Locate the cell with the specified text and output its (X, Y) center coordinate. 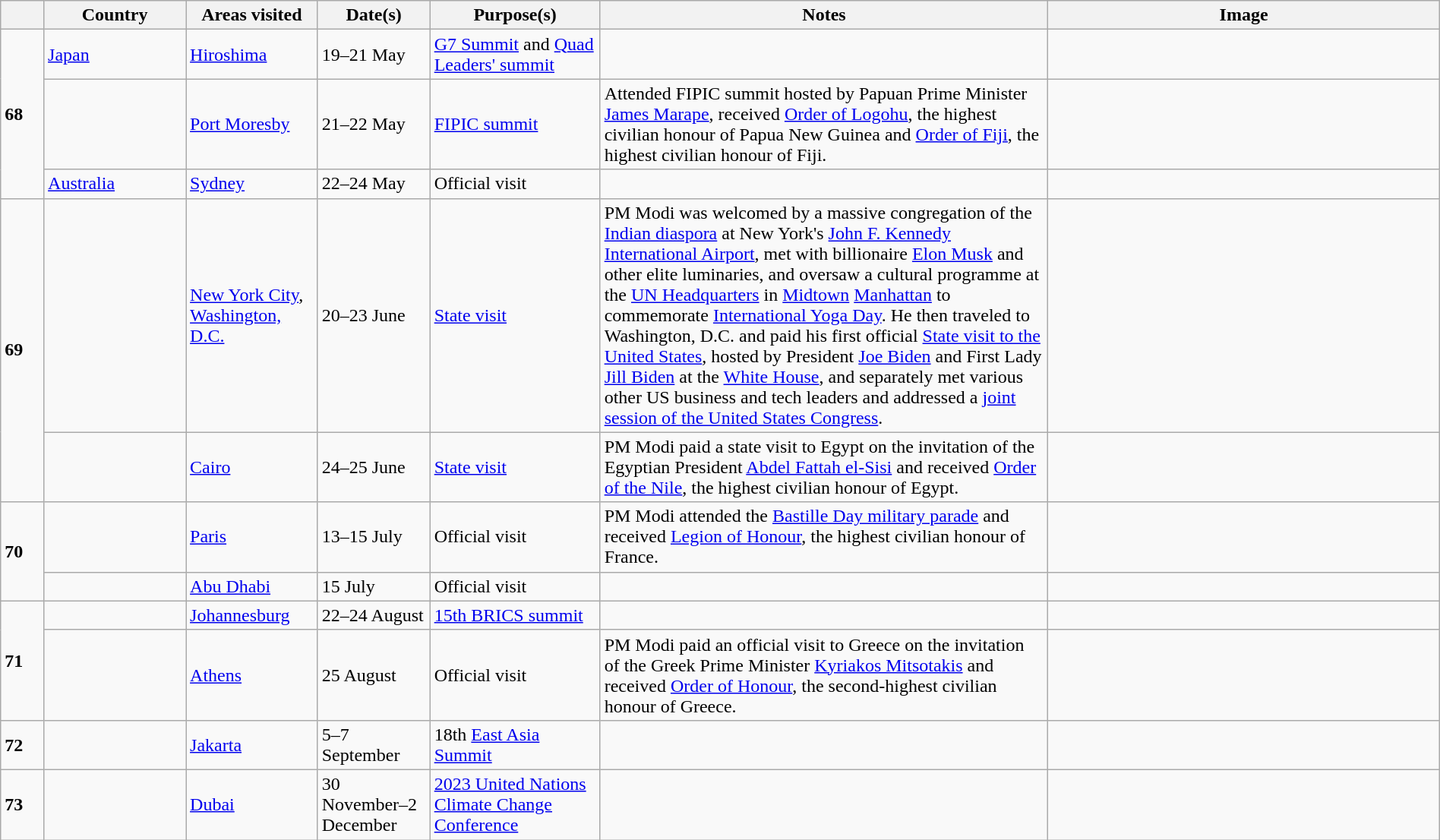
Port Moresby (252, 125)
22–24 August (374, 615)
Areas visited (252, 15)
19–21 May (374, 55)
69 (23, 350)
13–15 July (374, 537)
20–23 June (374, 315)
Abu Dhabi (252, 586)
G7 Summit and Quad Leaders' summit (515, 55)
Date(s) (374, 15)
70 (23, 551)
73 (23, 804)
21–22 May (374, 125)
30 November–2 December (374, 804)
Athens (252, 674)
FIPIC summit (515, 125)
15 July (374, 586)
Image (1244, 15)
2023 United Nations Climate Change Conference (515, 804)
New York City, Washington, D.C. (252, 315)
71 (23, 661)
72 (23, 744)
Country (115, 15)
Sydney (252, 184)
15th BRICS summit (515, 615)
Paris (252, 537)
25 August (374, 674)
22–24 May (374, 184)
68 (23, 114)
Cairo (252, 467)
Japan (115, 55)
5–7 September (374, 744)
PM Modi attended the Bastille Day military parade and received Legion of Honour, the highest civilian honour of France. (824, 537)
Dubai (252, 804)
Hiroshima (252, 55)
Notes (824, 15)
Johannesburg (252, 615)
Australia (115, 184)
Jakarta (252, 744)
24–25 June (374, 467)
Purpose(s) (515, 15)
18th East Asia Summit (515, 744)
